Provide the [x, y] coordinate of the cell's center where the given text is located.  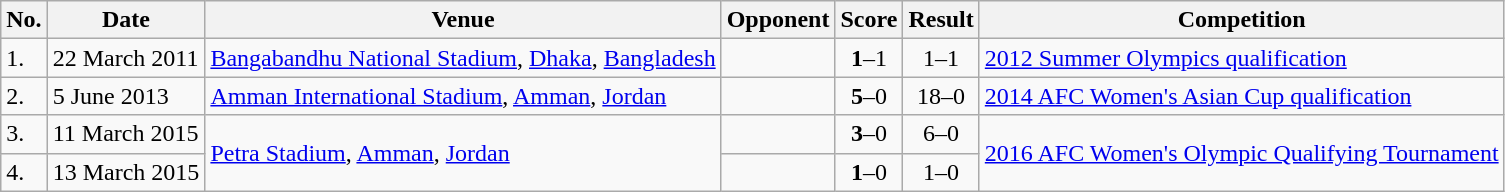
1. [24, 58]
3–0 [869, 134]
Score [869, 20]
2014 AFC Women's Asian Cup qualification [1242, 96]
Date [126, 20]
2012 Summer Olympics qualification [1242, 58]
4. [24, 172]
5–0 [869, 96]
Competition [1242, 20]
Petra Stadium, Amman, Jordan [463, 153]
3. [24, 134]
No. [24, 20]
Amman International Stadium, Amman, Jordan [463, 96]
Result [941, 20]
2016 AFC Women's Olympic Qualifying Tournament [1242, 153]
22 March 2011 [126, 58]
18–0 [941, 96]
Opponent [778, 20]
6–0 [941, 134]
5 June 2013 [126, 96]
Venue [463, 20]
11 March 2015 [126, 134]
2. [24, 96]
13 March 2015 [126, 172]
Bangabandhu National Stadium, Dhaka, Bangladesh [463, 58]
